Pinpoint the cell where the given text exists, returning its [X, Y] midpoint coordinate. 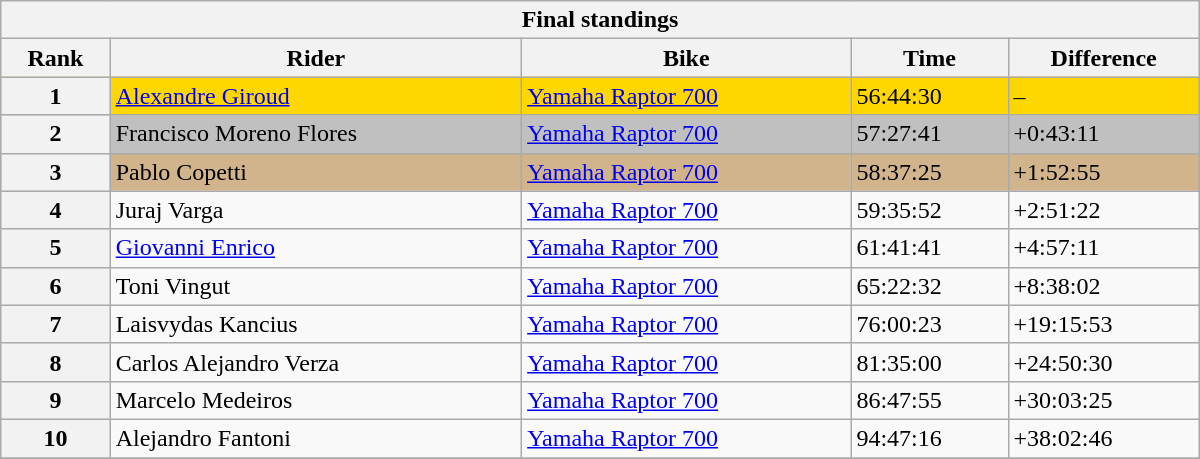
+0:43:11 [1104, 134]
+4:57:11 [1104, 248]
+38:02:46 [1104, 438]
Juraj Varga [316, 210]
Marcelo Medeiros [316, 400]
Toni Vingut [316, 286]
Alejandro Fantoni [316, 438]
Alexandre Giroud [316, 96]
57:27:41 [930, 134]
94:47:16 [930, 438]
56:44:30 [930, 96]
86:47:55 [930, 400]
9 [56, 400]
+2:51:22 [1104, 210]
Rank [56, 58]
– [1104, 96]
Carlos Alejandro Verza [316, 362]
Final standings [600, 20]
81:35:00 [930, 362]
Francisco Moreno Flores [316, 134]
4 [56, 210]
7 [56, 324]
6 [56, 286]
Laisvydas Kancius [316, 324]
76:00:23 [930, 324]
Difference [1104, 58]
1 [56, 96]
+19:15:53 [1104, 324]
65:22:32 [930, 286]
58:37:25 [930, 172]
+30:03:25 [1104, 400]
10 [56, 438]
59:35:52 [930, 210]
Time [930, 58]
Rider [316, 58]
+24:50:30 [1104, 362]
Bike [686, 58]
+8:38:02 [1104, 286]
Pablo Copetti [316, 172]
2 [56, 134]
8 [56, 362]
61:41:41 [930, 248]
3 [56, 172]
Giovanni Enrico [316, 248]
5 [56, 248]
+1:52:55 [1104, 172]
